Output the [x, y] coordinate of the center of the cell containing the given text.  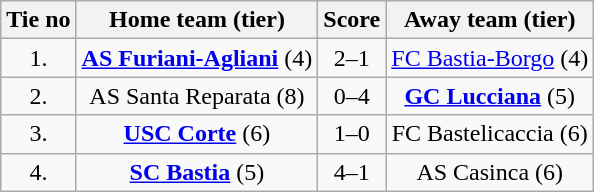
Score [352, 20]
0–4 [352, 96]
4–1 [352, 172]
GC Lucciana (5) [490, 96]
2. [38, 96]
1–0 [352, 134]
AS Casinca (6) [490, 172]
3. [38, 134]
1. [38, 58]
FC Bastia-Borgo (4) [490, 58]
Tie no [38, 20]
USC Corte (6) [197, 134]
Home team (tier) [197, 20]
AS Santa Reparata (8) [197, 96]
2–1 [352, 58]
SC Bastia (5) [197, 172]
AS Furiani-Agliani (4) [197, 58]
FC Bastelicaccia (6) [490, 134]
4. [38, 172]
Away team (tier) [490, 20]
